Return (x, y) of the center of cell containing provided text 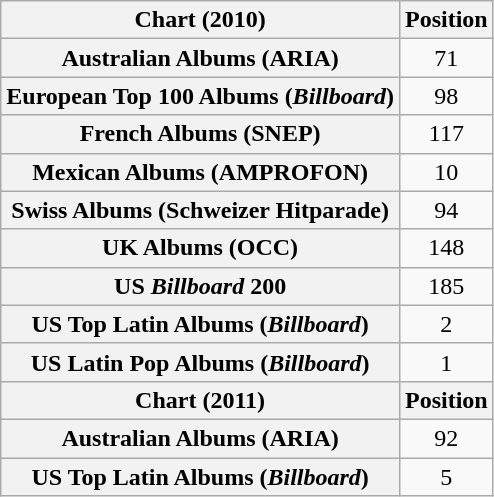
Chart (2010) (200, 20)
148 (446, 248)
94 (446, 210)
Swiss Albums (Schweizer Hitparade) (200, 210)
1 (446, 362)
US Latin Pop Albums (Billboard) (200, 362)
European Top 100 Albums (Billboard) (200, 96)
92 (446, 438)
US Billboard 200 (200, 286)
98 (446, 96)
Mexican Albums (AMPROFON) (200, 172)
117 (446, 134)
10 (446, 172)
2 (446, 324)
71 (446, 58)
UK Albums (OCC) (200, 248)
185 (446, 286)
French Albums (SNEP) (200, 134)
Chart (2011) (200, 400)
5 (446, 477)
